Detect which cell encompasses the target text, then output its (x, y) center coordinate. 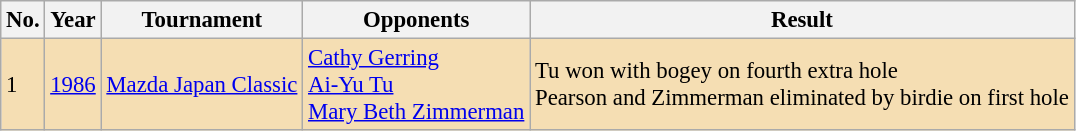
1986 (73, 85)
Year (73, 20)
No. (23, 20)
Tu won with bogey on fourth extra holePearson and Zimmerman eliminated by birdie on first hole (802, 85)
Result (802, 20)
Cathy Gerring Ai-Yu Tu Mary Beth Zimmerman (416, 85)
Opponents (416, 20)
Tournament (202, 20)
1 (23, 85)
Mazda Japan Classic (202, 85)
